Search for the cell housing the specified text and yield its (X, Y) center coordinate. 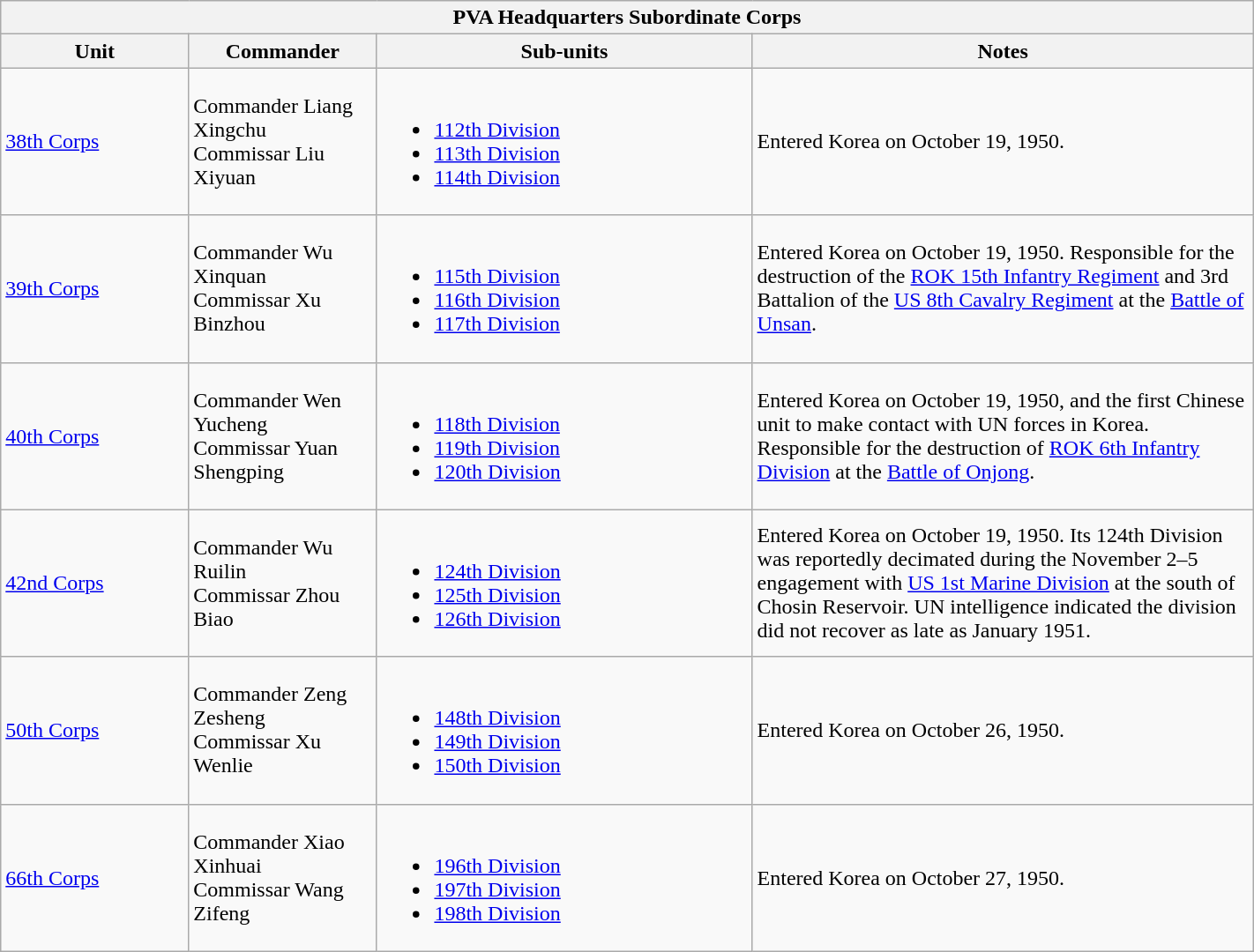
42nd Corps (95, 584)
Entered Korea on October 26, 1950. (1003, 730)
Notes (1003, 51)
Commander Liang XingchuCommissar Liu Xiyuan (282, 141)
Sub-units (564, 51)
118th Division119th Division120th Division (564, 435)
50th Corps (95, 730)
Commander Wu RuilinCommissar Zhou Biao (282, 584)
Entered Korea on October 19, 1950. (1003, 141)
39th Corps (95, 289)
Commander Zeng ZeshengCommissar Xu Wenlie (282, 730)
Entered Korea on October 27, 1950. (1003, 878)
115th Division116th Division117th Division (564, 289)
Commander Wu XinquanCommissar Xu Binzhou (282, 289)
112th Division113th Division114th Division (564, 141)
196th Division197th Division198th Division (564, 878)
PVA Headquarters Subordinate Corps (627, 18)
Commander (282, 51)
Unit (95, 51)
124th Division125th Division126th Division (564, 584)
38th Corps (95, 141)
Commander Xiao XinhuaiCommissar Wang Zifeng (282, 878)
148th Division149th Division150th Division (564, 730)
40th Corps (95, 435)
Commander Wen YuchengCommissar Yuan Shengping (282, 435)
66th Corps (95, 878)
